Capture the cell that displays the provided text and extract its [X, Y] central coordinate. 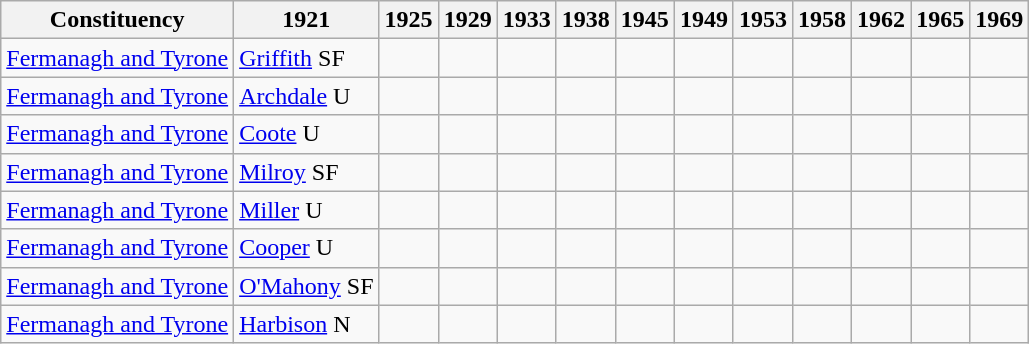
1925 [408, 20]
1953 [762, 20]
Archdale U [306, 96]
Griffith SF [306, 58]
Milroy SF [306, 172]
Miller U [306, 210]
1949 [704, 20]
1929 [468, 20]
1945 [644, 20]
1933 [526, 20]
1969 [1000, 20]
Constituency [118, 20]
O'Mahony SF [306, 286]
1958 [822, 20]
1938 [586, 20]
1962 [882, 20]
Cooper U [306, 248]
1921 [306, 20]
Harbison N [306, 324]
1965 [940, 20]
Coote U [306, 134]
